From the cell containing the given text, extract its center point as [X, Y] coordinate. 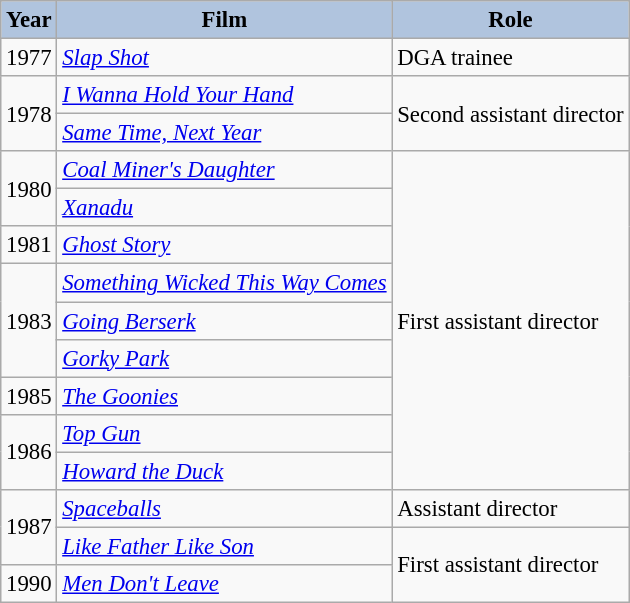
Year [29, 20]
1980 [29, 188]
Top Gun [224, 433]
I Wanna Hold Your Hand [224, 95]
Second assistant director [510, 114]
Gorky Park [224, 358]
Something Wicked This Way Comes [224, 283]
Going Berserk [224, 321]
The Goonies [224, 396]
Howard the Duck [224, 471]
1990 [29, 584]
Coal Miner's Daughter [224, 170]
Film [224, 20]
Slap Shot [224, 58]
Role [510, 20]
1977 [29, 58]
Like Father Like Son [224, 546]
Spaceballs [224, 509]
1983 [29, 320]
1978 [29, 114]
1985 [29, 396]
Assistant director [510, 509]
1986 [29, 452]
DGA trainee [510, 58]
Xanadu [224, 208]
Same Time, Next Year [224, 133]
1981 [29, 245]
Ghost Story [224, 245]
1987 [29, 528]
Men Don't Leave [224, 584]
